Locate the cell with the specified text and output its (X, Y) center coordinate. 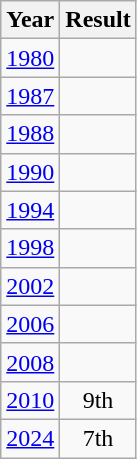
1990 (30, 172)
Year (30, 20)
1987 (30, 96)
9th (98, 400)
2008 (30, 362)
Result (98, 20)
1988 (30, 134)
1998 (30, 248)
2024 (30, 438)
2010 (30, 400)
1980 (30, 58)
2006 (30, 324)
1994 (30, 210)
7th (98, 438)
2002 (30, 286)
